Return (X, Y) of the center of cell containing provided text 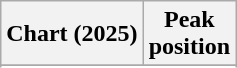
Peakposition (189, 34)
Chart (2025) (72, 34)
